Provide the (X, Y) coordinate of the cell's center where the given text is located.  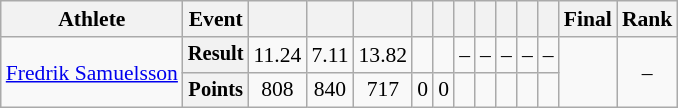
7.11 (330, 55)
Final (588, 19)
11.24 (277, 55)
717 (384, 90)
808 (277, 90)
Points (216, 90)
Fredrik Samuelsson (92, 72)
13.82 (384, 55)
Athlete (92, 19)
Result (216, 55)
Rank (648, 19)
840 (330, 90)
Event (216, 19)
